Pinpoint the cell where the given text exists, returning its [x, y] midpoint coordinate. 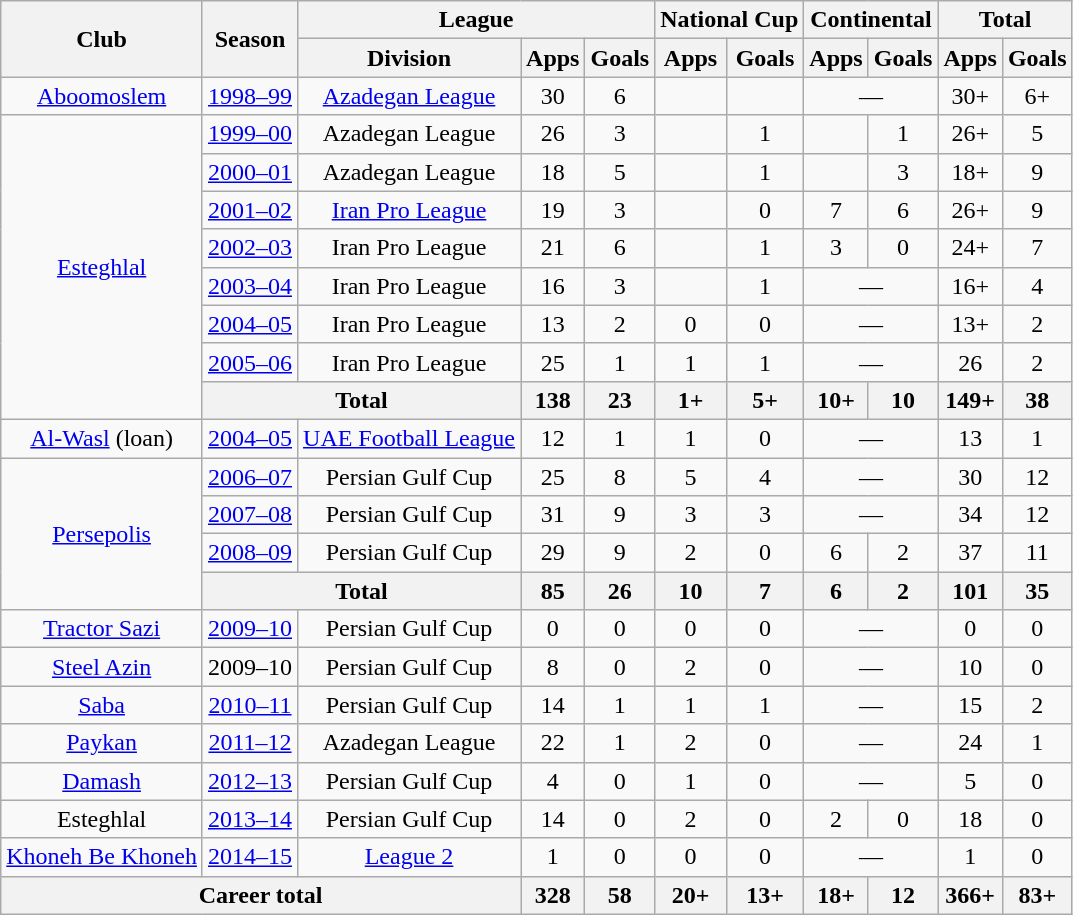
37 [970, 553]
23 [620, 400]
15 [970, 705]
20+ [691, 895]
29 [553, 553]
Persepolis [102, 534]
16+ [970, 286]
16 [553, 286]
138 [553, 400]
Club [102, 39]
21 [553, 248]
Division [410, 58]
149+ [970, 400]
11 [1037, 553]
1+ [691, 400]
Tractor Sazi [102, 629]
UAE Football League [410, 438]
National Cup [730, 20]
2014–15 [250, 857]
328 [553, 895]
Steel Azin [102, 667]
38 [1037, 400]
6+ [1037, 96]
5+ [765, 400]
2001–02 [250, 210]
Al-Wasl (loan) [102, 438]
85 [553, 591]
Saba [102, 705]
Khoneh Be Khoneh [102, 857]
2010–11 [250, 705]
Season [250, 39]
24+ [970, 248]
83+ [1037, 895]
19 [553, 210]
Aboomoslem [102, 96]
2011–12 [250, 743]
366+ [970, 895]
2007–08 [250, 515]
58 [620, 895]
2008–09 [250, 553]
League 2 [410, 857]
1998–99 [250, 96]
Damash [102, 781]
2006–07 [250, 477]
League [476, 20]
2012–13 [250, 781]
31 [553, 515]
101 [970, 591]
30+ [970, 96]
10+ [836, 400]
22 [553, 743]
2000–01 [250, 172]
35 [1037, 591]
Continental [871, 20]
2005–06 [250, 362]
2003–04 [250, 286]
Career total [261, 895]
34 [970, 515]
Paykan [102, 743]
24 [970, 743]
1999–00 [250, 134]
2002–03 [250, 248]
2013–14 [250, 819]
